Find where the given text appears and provide that cell's center as (X, Y) coordinate. 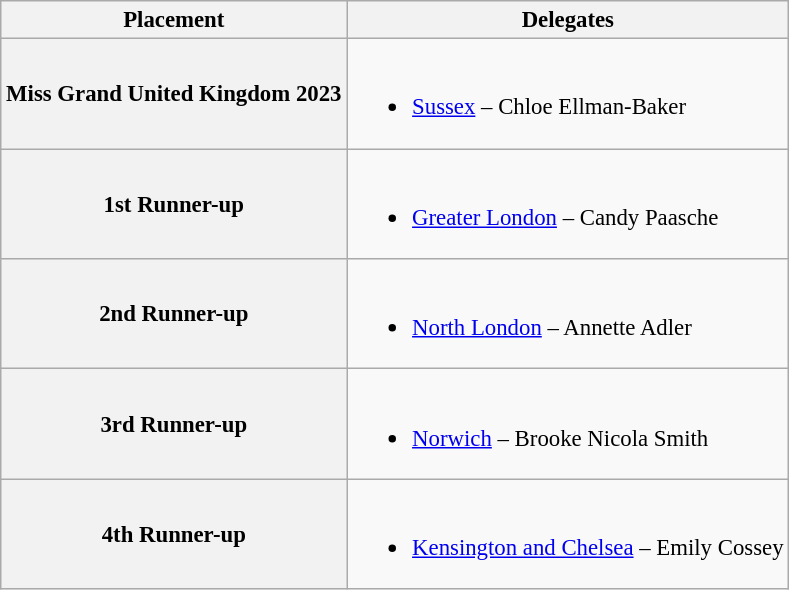
Kensington and Chelsea – Emily Cossey (568, 534)
4th Runner-up (174, 534)
2nd Runner-up (174, 314)
Greater London – Candy Paasche (568, 204)
Placement (174, 20)
Norwich – Brooke Nicola Smith (568, 424)
Miss Grand United Kingdom 2023 (174, 94)
3rd Runner-up (174, 424)
1st Runner-up (174, 204)
North London – Annette Adler (568, 314)
Delegates (568, 20)
Sussex – Chloe Ellman-Baker (568, 94)
